Find where the given text appears and provide that cell's center as [X, Y] coordinate. 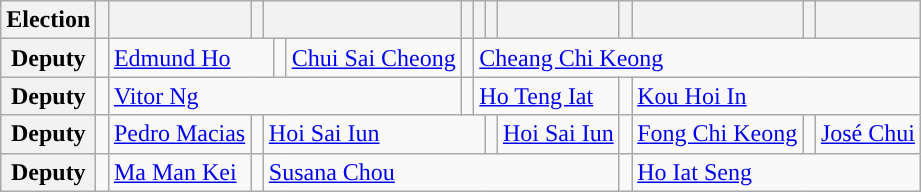
Kou Hoi In [776, 96]
Ho Iat Seng [776, 172]
Susana Chou [441, 172]
Edmund Ho [186, 58]
Ho Teng Iat [546, 96]
Ma Man Kei [179, 172]
José Chui [868, 134]
Vitor Ng [284, 96]
Fong Chi Keong [718, 134]
Chui Sai Cheong [374, 58]
Election [48, 20]
Pedro Macias [179, 134]
Cheang Chi Keong [698, 58]
